Detect which cell encompasses the target text, then output its (X, Y) center coordinate. 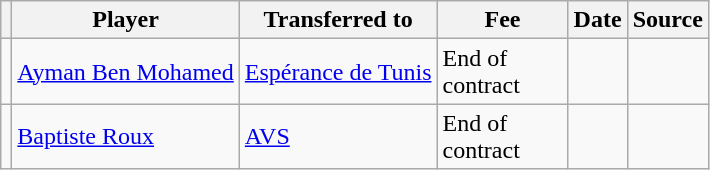
Source (668, 20)
Date (598, 20)
Fee (502, 20)
Baptiste Roux (126, 136)
Espérance de Tunis (338, 72)
Ayman Ben Mohamed (126, 72)
Player (126, 20)
AVS (338, 136)
Transferred to (338, 20)
